Provide the [x, y] coordinate of the cell's center where the given text is located.  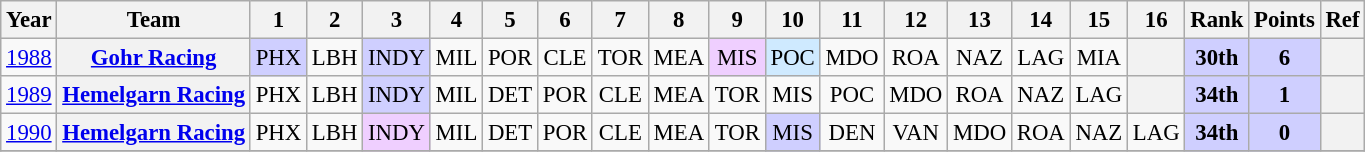
MIA [1098, 58]
Team [154, 20]
0 [1284, 133]
1988 [29, 58]
12 [916, 20]
30th [1217, 58]
VAN [916, 133]
4 [456, 20]
8 [678, 20]
1989 [29, 95]
2 [335, 20]
3 [397, 20]
10 [792, 20]
9 [737, 20]
16 [1156, 20]
15 [1098, 20]
11 [852, 20]
DEN [852, 133]
13 [980, 20]
14 [1040, 20]
7 [620, 20]
Year [29, 20]
1990 [29, 133]
5 [510, 20]
Gohr Racing [154, 58]
Ref [1342, 20]
Rank [1217, 20]
Points [1284, 20]
